Identify which cell holds the provided text, then report its [x, y] central coordinate. 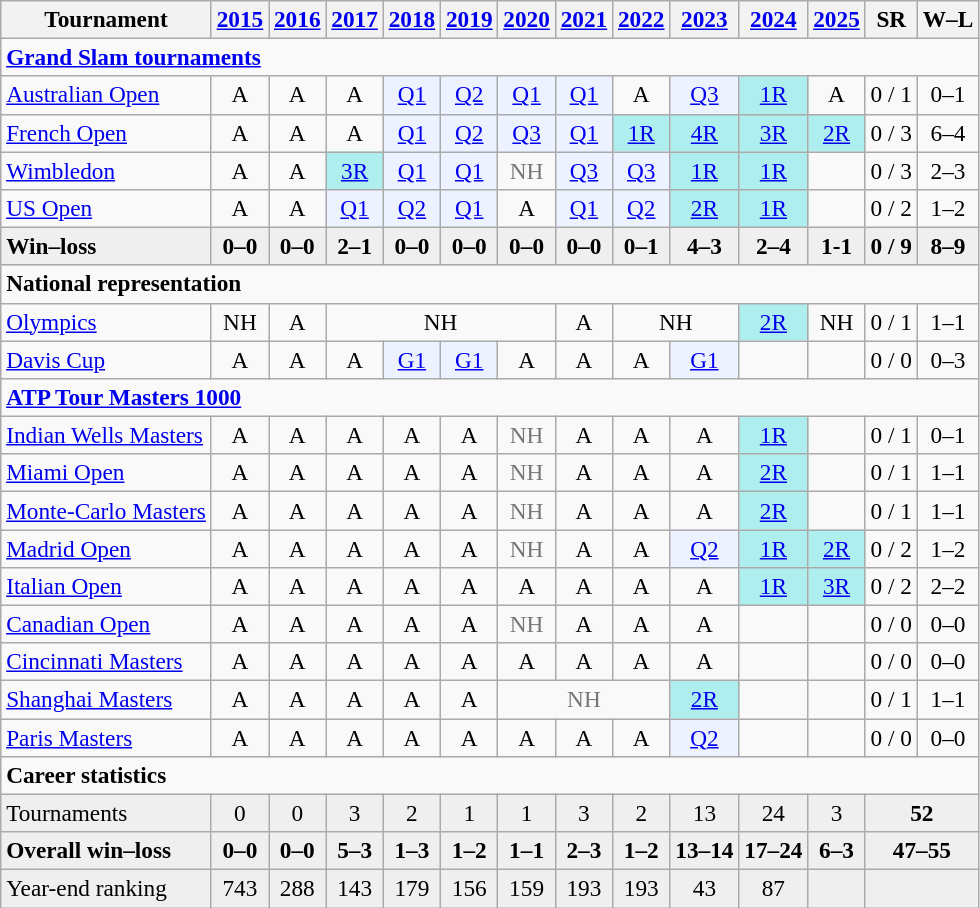
2021 [584, 19]
Grand Slam tournaments [490, 57]
2019 [470, 19]
13–14 [704, 850]
2–4 [774, 246]
2–1 [354, 246]
Tournaments [106, 813]
Madrid Open [106, 548]
Indian Wells Masters [106, 435]
2022 [642, 19]
Year-end ranking [106, 888]
143 [354, 888]
13 [704, 813]
24 [774, 813]
Shanghai Masters [106, 699]
2015 [240, 19]
1-1 [836, 246]
US Open [106, 208]
2–2 [948, 586]
2023 [704, 19]
Wimbledon [106, 170]
17–24 [774, 850]
Tournament [106, 19]
Monte-Carlo Masters [106, 510]
National representation [490, 284]
4R [704, 133]
Italian Open [106, 586]
0 / 9 [891, 246]
0–3 [948, 359]
2016 [298, 19]
6–4 [948, 133]
87 [774, 888]
43 [704, 888]
W–L [948, 19]
52 [922, 813]
Miami Open [106, 473]
288 [298, 888]
156 [470, 888]
ATP Tour Masters 1000 [490, 397]
Olympics [106, 322]
2024 [774, 19]
Paris Masters [106, 737]
1–3 [412, 850]
4–3 [704, 246]
47–55 [922, 850]
2020 [526, 19]
2017 [354, 19]
2025 [836, 19]
6–3 [836, 850]
Davis Cup [106, 359]
8–9 [948, 246]
Win–loss [106, 246]
Overall win–loss [106, 850]
743 [240, 888]
Canadian Open [106, 624]
SR [891, 19]
179 [412, 888]
5–3 [354, 850]
French Open [106, 133]
Career statistics [490, 775]
2018 [412, 19]
159 [526, 888]
Cincinnati Masters [106, 662]
Australian Open [106, 95]
